Detect which cell encompasses the target text, then output its [x, y] center coordinate. 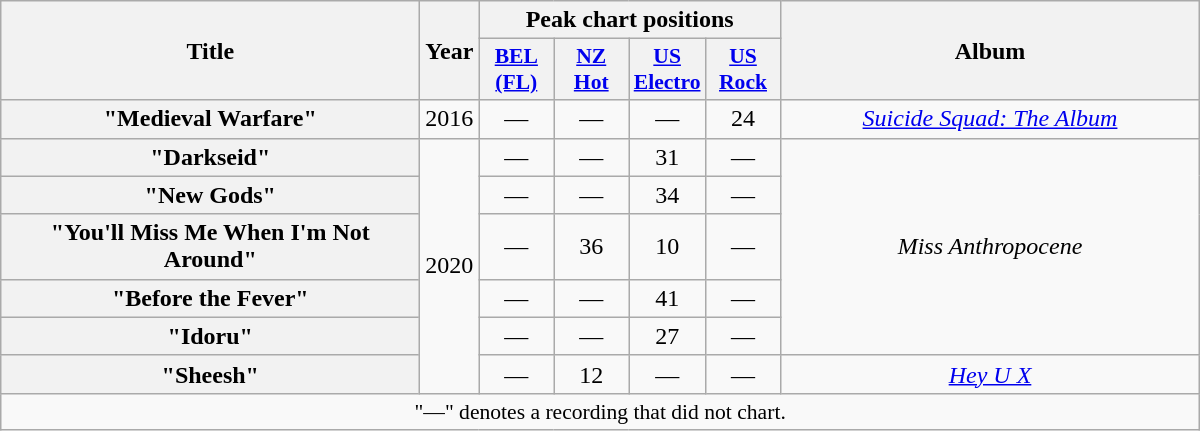
"Sheesh" [210, 374]
"—" denotes a recording that did not chart. [600, 411]
41 [668, 298]
USElectro [668, 70]
24 [744, 119]
10 [668, 246]
34 [668, 195]
31 [668, 157]
Miss Anthropocene [990, 246]
Title [210, 50]
"Before the Fever" [210, 298]
USRock [744, 70]
27 [668, 336]
Suicide Squad: The Album [990, 119]
"New Gods" [210, 195]
2020 [450, 266]
"Medieval Warfare" [210, 119]
"Darkseid" [210, 157]
"Idoru" [210, 336]
Hey U X [990, 374]
36 [592, 246]
Album [990, 50]
Year [450, 50]
Peak chart positions [630, 20]
12 [592, 374]
2016 [450, 119]
BEL(FL) [516, 70]
NZHot [592, 70]
"You'll Miss Me When I'm Not Around" [210, 246]
